Pinpoint the cell where the given text exists, returning its (X, Y) midpoint coordinate. 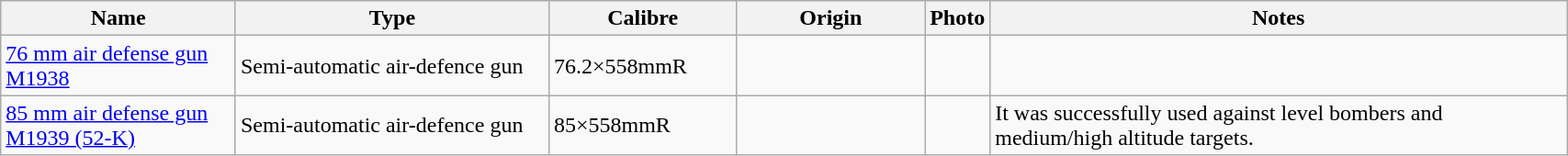
76 mm air defense gun M1938 (118, 66)
It was successfully used against level bombers and medium/high altitude targets. (1279, 125)
Photo (957, 18)
85 mm air defense gun M1939 (52-K) (118, 125)
Calibre (643, 18)
Name (118, 18)
Type (391, 18)
Origin (830, 18)
Notes (1279, 18)
85×558mmR (643, 125)
76.2×558mmR (643, 66)
